Locate the cell with the specified text and output its [x, y] center coordinate. 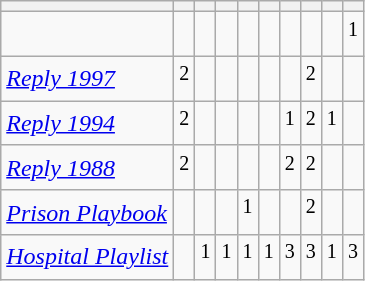
Reply 1988 [88, 168]
Reply 1997 [88, 78]
Reply 1994 [88, 124]
Hospital Playlist [88, 258]
Prison Playbook [88, 212]
